From the cell containing the given text, extract its center point as [X, Y] coordinate. 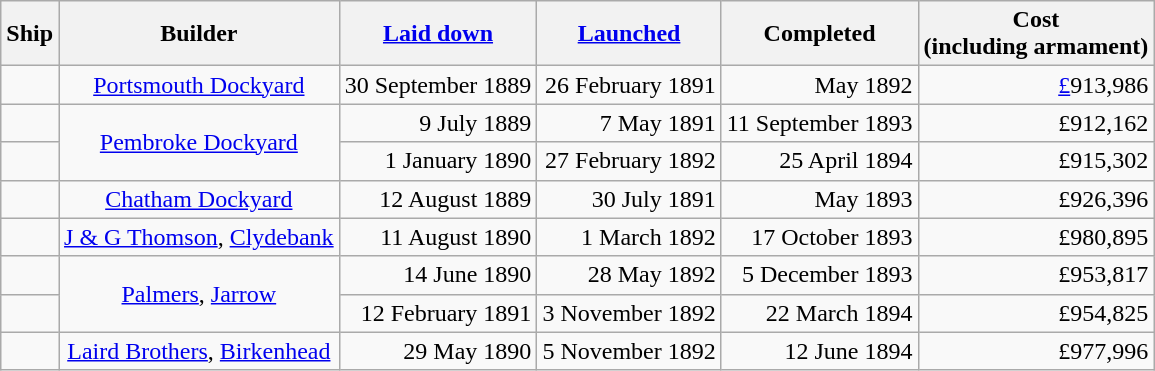
3 November 1892 [629, 313]
£980,895 [1036, 237]
Ship [30, 34]
May 1892 [820, 85]
12 February 1891 [438, 313]
Cost (including armament) [1036, 34]
Laird Brothers, Birkenhead [200, 351]
£954,825 [1036, 313]
30 September 1889 [438, 85]
£926,396 [1036, 199]
22 March 1894 [820, 313]
11 August 1890 [438, 237]
1 March 1892 [629, 237]
5 November 1892 [629, 351]
14 June 1890 [438, 275]
£977,996 [1036, 351]
17 October 1893 [820, 237]
9 July 1889 [438, 123]
Builder [200, 34]
£913,986 [1036, 85]
28 May 1892 [629, 275]
Palmers, Jarrow [200, 294]
5 December 1893 [820, 275]
Laid down [438, 34]
Chatham Dockyard [200, 199]
11 September 1893 [820, 123]
27 February 1892 [629, 161]
26 February 1891 [629, 85]
£912,162 [1036, 123]
12 August 1889 [438, 199]
May 1893 [820, 199]
30 July 1891 [629, 199]
Portsmouth Dockyard [200, 85]
£915,302 [1036, 161]
29 May 1890 [438, 351]
Completed [820, 34]
Pembroke Dockyard [200, 142]
£953,817 [1036, 275]
Launched [629, 34]
7 May 1891 [629, 123]
25 April 1894 [820, 161]
1 January 1890 [438, 161]
J & G Thomson, Clydebank [200, 237]
12 June 1894 [820, 351]
